Provide the (X, Y) coordinate of the cell's center where the given text is located.  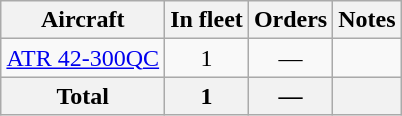
Notes (367, 20)
ATR 42-300QC (83, 58)
Aircraft (83, 20)
In fleet (207, 20)
Total (83, 96)
Orders (290, 20)
